Capture the cell that displays the provided text and extract its (x, y) central coordinate. 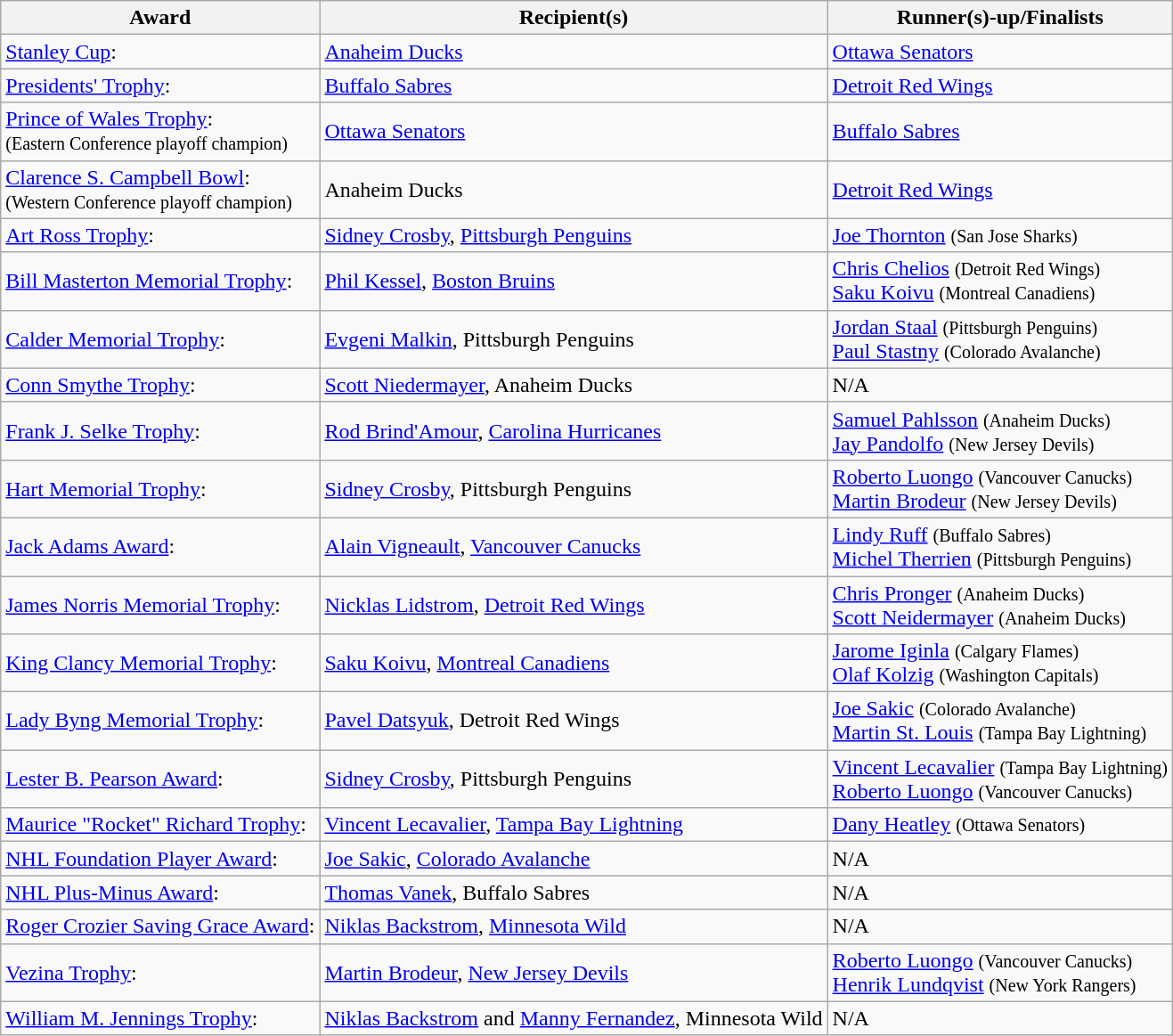
Martin Brodeur, New Jersey Devils (574, 973)
Chris Chelios (Detroit Red Wings)Saku Koivu (Montreal Canadiens) (999, 281)
NHL Plus-Minus Award: (160, 893)
Lady Byng Memorial Trophy: (160, 722)
Joe Thornton (San Jose Sharks) (999, 235)
Jack Adams Award: (160, 547)
Prince of Wales Trophy: (Eastern Conference playoff champion) (160, 132)
Lester B. Pearson Award: (160, 779)
Presidents' Trophy: (160, 86)
Pavel Datsyuk, Detroit Red Wings (574, 722)
Saku Koivu, Montreal Canadiens (574, 663)
Clarence S. Campbell Bowl: (Western Conference playoff champion) (160, 189)
Lindy Ruff (Buffalo Sabres)Michel Therrien (Pittsburgh Penguins) (999, 547)
Conn Smythe Trophy: (160, 385)
Maurice "Rocket" Richard Trophy: (160, 825)
Vincent Lecavalier, Tampa Bay Lightning (574, 825)
Hart Memorial Trophy: (160, 488)
William M. Jennings Trophy: (160, 1018)
Joe Sakic (Colorado Avalanche)Martin St. Louis (Tampa Bay Lightning) (999, 722)
Evgeni Malkin, Pittsburgh Penguins (574, 339)
Vincent Lecavalier (Tampa Bay Lightning)Roberto Luongo (Vancouver Canucks) (999, 779)
Vezina Trophy: (160, 973)
Frank J. Selke Trophy: (160, 431)
Award (160, 18)
Rod Brind'Amour, Carolina Hurricanes (574, 431)
Roger Crozier Saving Grace Award: (160, 926)
Roberto Luongo (Vancouver Canucks)Henrik Lundqvist (New York Rangers) (999, 973)
Thomas Vanek, Buffalo Sabres (574, 893)
Bill Masterton Memorial Trophy: (160, 281)
Calder Memorial Trophy: (160, 339)
NHL Foundation Player Award: (160, 859)
Samuel Pahlsson (Anaheim Ducks)Jay Pandolfo (New Jersey Devils) (999, 431)
Recipient(s) (574, 18)
Stanley Cup: (160, 52)
Niklas Backstrom, Minnesota Wild (574, 926)
Scott Niedermayer, Anaheim Ducks (574, 385)
Dany Heatley (Ottawa Senators) (999, 825)
Runner(s)-up/Finalists (999, 18)
Niklas Backstrom and Manny Fernandez, Minnesota Wild (574, 1018)
Art Ross Trophy: (160, 235)
Chris Pronger (Anaheim Ducks)Scott Neidermayer (Anaheim Ducks) (999, 604)
Alain Vigneault, Vancouver Canucks (574, 547)
Phil Kessel, Boston Bruins (574, 281)
King Clancy Memorial Trophy: (160, 663)
Joe Sakic, Colorado Avalanche (574, 859)
James Norris Memorial Trophy: (160, 604)
Nicklas Lidstrom, Detroit Red Wings (574, 604)
Roberto Luongo (Vancouver Canucks)Martin Brodeur (New Jersey Devils) (999, 488)
Jarome Iginla (Calgary Flames)Olaf Kolzig (Washington Capitals) (999, 663)
Jordan Staal (Pittsburgh Penguins)Paul Stastny (Colorado Avalanche) (999, 339)
